Search for the cell housing the specified text and yield its [X, Y] center coordinate. 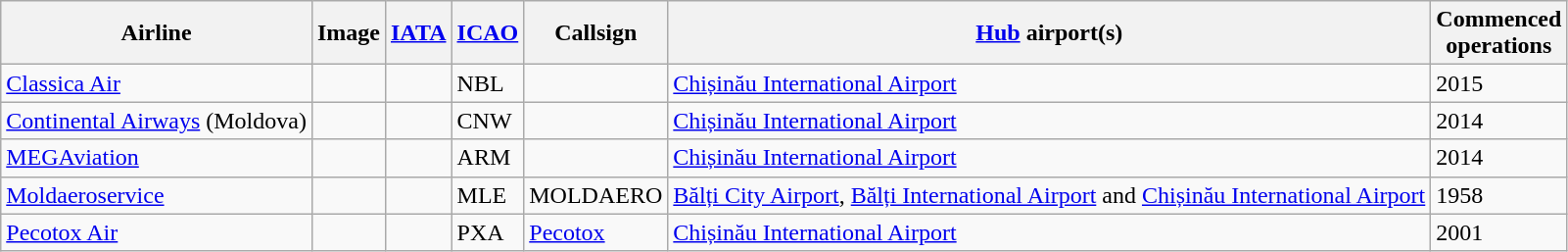
IATA [418, 33]
Classica Air [157, 83]
2015 [1498, 83]
1958 [1498, 195]
Moldaeroservice [157, 195]
MEGAviation [157, 158]
Pecotox [595, 232]
MOLDAERO [595, 195]
ARM [488, 158]
Callsign [595, 33]
Airline [157, 33]
Commencedoperations [1498, 33]
NBL [488, 83]
ICAO [488, 33]
Hub airport(s) [1050, 33]
Pecotox Air [157, 232]
2001 [1498, 232]
CNW [488, 121]
PXA [488, 232]
MLE [488, 195]
Image [349, 33]
Continental Airways (Moldova) [157, 121]
Bălți City Airport, Bălți International Airport and Chișinău International Airport [1050, 195]
